For the text-containing cell, return its midpoint in [X, Y] coordinate format. 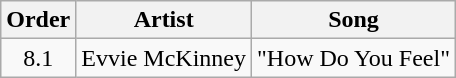
Artist [164, 20]
8.1 [38, 58]
Song [353, 20]
Evvie McKinney [164, 58]
Order [38, 20]
"How Do You Feel" [353, 58]
